Scan for the cell matching the given text and deliver its [x, y] coordinate at center. 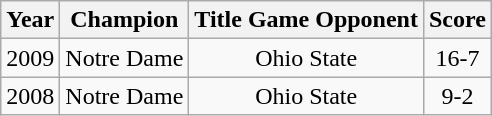
2008 [30, 96]
Year [30, 20]
16-7 [457, 58]
Champion [124, 20]
9-2 [457, 96]
Title Game Opponent [306, 20]
2009 [30, 58]
Score [457, 20]
